Pinpoint the cell where the given text exists, returning its (X, Y) midpoint coordinate. 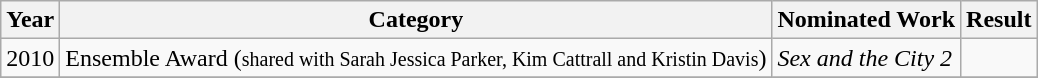
Category (416, 20)
Nominated Work (866, 20)
2010 (30, 58)
Year (30, 20)
Ensemble Award (shared with Sarah Jessica Parker, Kim Cattrall and Kristin Davis) (416, 58)
Result (999, 20)
Sex and the City 2 (866, 58)
